Capture the cell that displays the provided text and extract its (x, y) central coordinate. 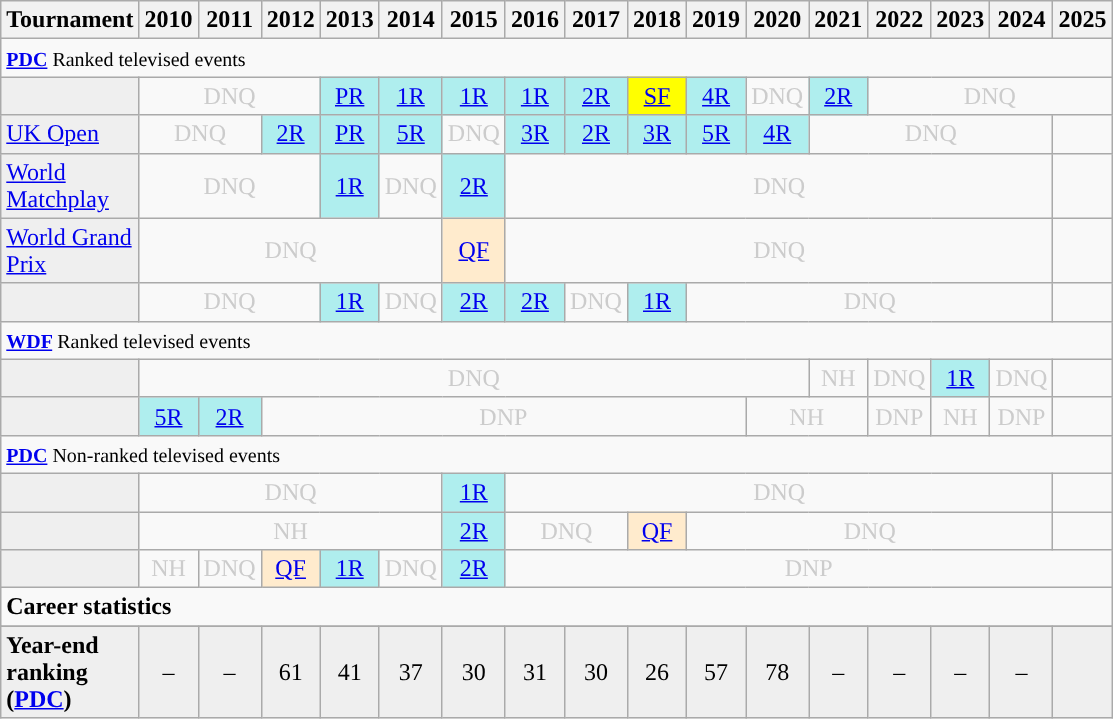
2013 (350, 20)
2010 (168, 20)
2016 (534, 20)
Career statistics (556, 607)
26 (656, 672)
2023 (960, 20)
World Grand Prix (70, 250)
37 (410, 672)
Tournament (70, 20)
2014 (410, 20)
PDC Non-ranked televised events (556, 454)
2011 (230, 20)
UK Open (70, 134)
2018 (656, 20)
78 (778, 672)
2021 (838, 20)
Year-end ranking (PDC) (70, 672)
2025 (1082, 20)
PDC Ranked televised events (556, 58)
41 (350, 672)
2012 (290, 20)
2015 (474, 20)
2019 (716, 20)
World Matchplay (70, 186)
2020 (778, 20)
57 (716, 672)
2024 (1022, 20)
2022 (900, 20)
WDF Ranked televised events (556, 340)
2017 (596, 20)
SF (656, 96)
61 (290, 672)
31 (534, 672)
